Search for the cell housing the specified text and yield its [x, y] center coordinate. 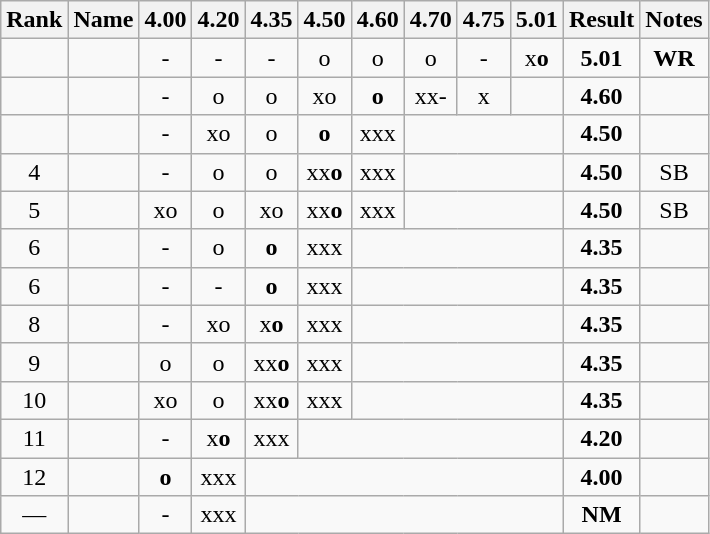
x [484, 96]
10 [34, 400]
Result [601, 20]
WR [674, 58]
9 [34, 362]
Notes [674, 20]
Name [104, 20]
Rank [34, 20]
xx- [430, 96]
5 [34, 210]
11 [34, 438]
8 [34, 324]
NM [601, 515]
— [34, 515]
4 [34, 172]
4.75 [484, 20]
4.70 [430, 20]
12 [34, 477]
